Extract the [x, y] coordinate from the center of the cell holding the provided text.  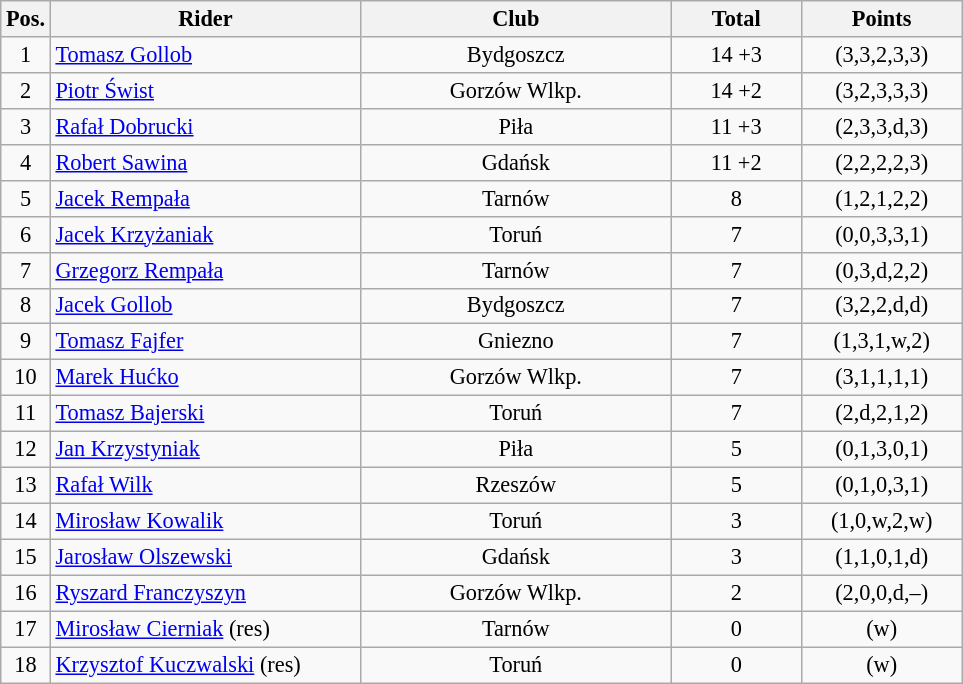
Grzegorz Rempała [205, 270]
Rzeszów [516, 485]
9 [26, 342]
Rafał Dobrucki [205, 126]
(1,3,1,w,2) [881, 342]
(2,0,0,d,–) [881, 593]
Tomasz Gollob [205, 55]
Tomasz Bajerski [205, 414]
1 [26, 55]
Points [881, 19]
Jacek Krzyżaniak [205, 234]
15 [26, 557]
Rider [205, 19]
18 [26, 665]
Jarosław Olszewski [205, 557]
Jacek Gollob [205, 306]
(2,d,2,1,2) [881, 414]
(1,1,0,1,d) [881, 557]
(3,2,3,3,3) [881, 90]
(0,1,0,3,1) [881, 485]
Total [736, 19]
16 [26, 593]
Mirosław Cierniak (res) [205, 629]
Mirosław Kowalik [205, 521]
(3,2,2,d,d) [881, 306]
Club [516, 19]
14 [26, 521]
Jacek Rempała [205, 198]
Krzysztof Kuczwalski (res) [205, 665]
4 [26, 162]
Pos. [26, 19]
11 [26, 414]
6 [26, 234]
12 [26, 450]
14 +3 [736, 55]
(0,3,d,2,2) [881, 270]
10 [26, 378]
17 [26, 629]
Rafał Wilk [205, 485]
(0,0,3,3,1) [881, 234]
(1,2,1,2,2) [881, 198]
Gniezno [516, 342]
(2,3,3,d,3) [881, 126]
11 +3 [736, 126]
11 +2 [736, 162]
Tomasz Fajfer [205, 342]
(3,1,1,1,1) [881, 378]
13 [26, 485]
Robert Sawina [205, 162]
Marek Hućko [205, 378]
(2,2,2,2,3) [881, 162]
Jan Krzystyniak [205, 450]
Ryszard Franczyszyn [205, 593]
(3,3,2,3,3) [881, 55]
(0,1,3,0,1) [881, 450]
Piotr Świst [205, 90]
(1,0,w,2,w) [881, 521]
14 +2 [736, 90]
